Provide the (x, y) coordinate of the cell's center where the given text is located.  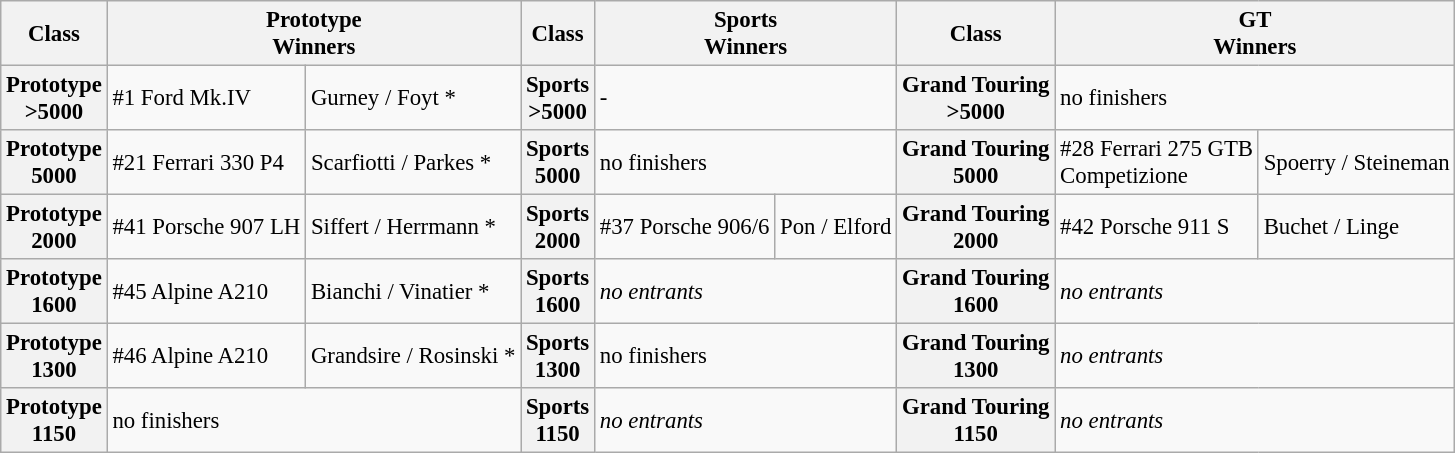
Prototype 1300 (54, 356)
GTWinners (1255, 34)
Grand Touring 1300 (976, 356)
#41 Porsche 907 LH (206, 228)
Scarfiotti / Parkes * (414, 162)
Siffert / Herrmann * (414, 228)
#42 Porsche 911 S (1157, 228)
#28 Ferrari 275 GTBCompetizione (1157, 162)
Pon / Elford (836, 228)
Grand Touring >5000 (976, 98)
#21 Ferrari 330 P4 (206, 162)
Prototype 5000 (54, 162)
#37 Porsche 906/6 (685, 228)
- (746, 98)
Prototype >5000 (54, 98)
Spoerry / Steineman (1356, 162)
#45 Alpine A210 (206, 292)
Sports 5000 (558, 162)
Grand Touring 1150 (976, 420)
Prototype 1150 (54, 420)
Sports 2000 (558, 228)
Gurney / Foyt * (414, 98)
Grand Touring 2000 (976, 228)
Grand Touring 1600 (976, 292)
#46 Alpine A210 (206, 356)
Sports 1300 (558, 356)
PrototypeWinners (314, 34)
Sports >5000 (558, 98)
Grand Touring 5000 (976, 162)
#1 Ford Mk.IV (206, 98)
Grandsire / Rosinski * (414, 356)
Bianchi / Vinatier * (414, 292)
Prototype 2000 (54, 228)
Buchet / Linge (1356, 228)
Sports 1150 (558, 420)
SportsWinners (746, 34)
Sports 1600 (558, 292)
Prototype 1600 (54, 292)
